From the cell containing the given text, extract its center point as (X, Y) coordinate. 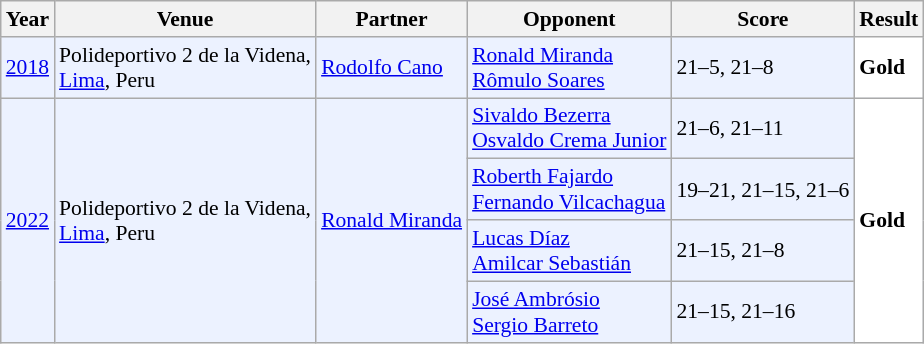
21–15, 21–16 (762, 312)
19–21, 21–15, 21–6 (762, 190)
Roberth Fajardo Fernando Vilcachagua (569, 190)
Lucas Díaz Amilcar Sebastián (569, 250)
Venue (185, 19)
Result (888, 19)
21–6, 21–11 (762, 128)
Sivaldo Bezerra Osvaldo Crema Junior (569, 128)
21–5, 21–8 (762, 68)
José Ambrósio Sergio Barreto (569, 312)
Year (28, 19)
Rodolfo Cano (392, 68)
21–15, 21–8 (762, 250)
2018 (28, 68)
Opponent (569, 19)
Ronald Miranda Rômulo Soares (569, 68)
Score (762, 19)
Partner (392, 19)
Ronald Miranda (392, 220)
2022 (28, 220)
